Scan for the cell matching the given text and deliver its (X, Y) coordinate at center. 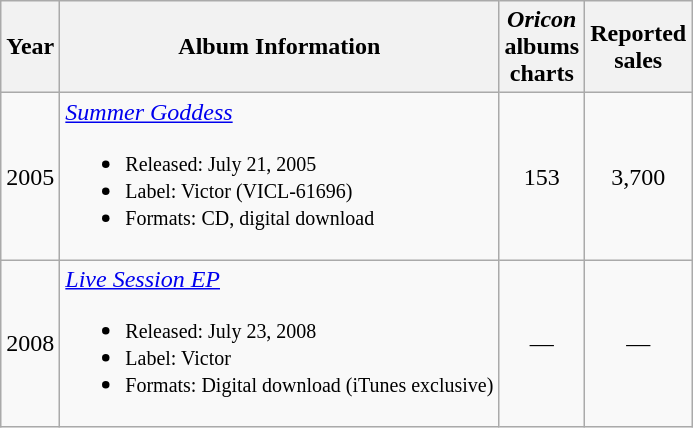
Summer GoddessReleased: July 21, 2005Label: Victor (VICL-61696)Formats: CD, digital download (280, 176)
2005 (30, 176)
3,700 (638, 176)
Oriconalbumscharts (542, 47)
Year (30, 47)
153 (542, 176)
Live Session EPReleased: July 23, 2008Label: VictorFormats: Digital download (iTunes exclusive) (280, 344)
Album Information (280, 47)
Reportedsales (638, 47)
2008 (30, 344)
